Determine the (X, Y) coordinate at the center of the cell enclosing the given text.  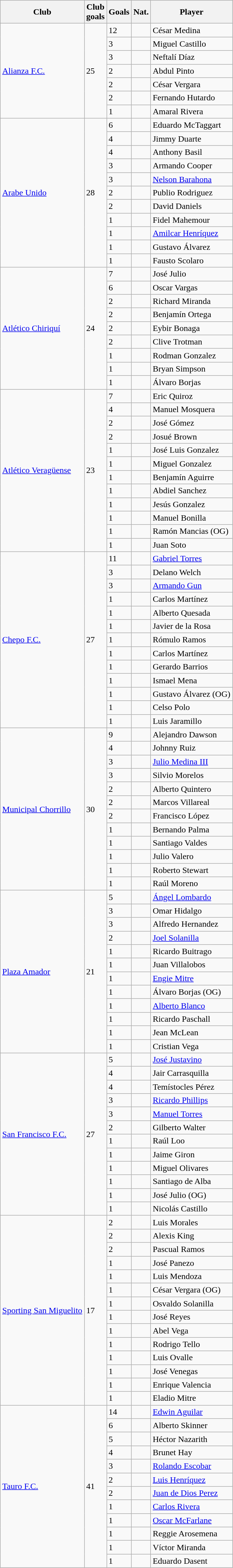
Eladio Mitre (191, 1398)
Neftalí Díaz (191, 57)
Álvaro Borjas (191, 382)
Reggie Arosemena (191, 1534)
José Julio (191, 274)
11 (119, 558)
Fausto Scolaro (191, 261)
Enrique Valencia (191, 1385)
César Medina (191, 30)
Fidel Mahemour (191, 220)
Omar Hidalgo (191, 911)
Carlos Rivera (191, 1507)
Chepo F.C. (42, 640)
Goals (119, 12)
David Daniels (191, 206)
San Francisco F.C. (42, 1135)
30 (95, 809)
Eduardo McTaggart (191, 125)
Alexis King (191, 1236)
Eybir Bonaga (191, 328)
Jair Carrasquilla (191, 1073)
Miguel Olivares (191, 1168)
Plaza Amador (42, 972)
Clive Trotman (191, 342)
Fernando Hutardo (191, 98)
Jean McLean (191, 1032)
Marcos Villareal (191, 802)
Juan de Dios Perez (191, 1493)
Nat. (141, 12)
José Gómez (191, 423)
Brunet Hay (191, 1452)
Gerardo Barrios (191, 667)
Alejandro Dawson (191, 735)
Raúl Loo (191, 1141)
Víctor Miranda (191, 1547)
Arabe Unido (42, 193)
Municipal Chorrillo (42, 809)
Jaime Giron (191, 1154)
Benjamín Aguirre (191, 477)
Anthony Basil (191, 152)
Gabriel Torres (191, 558)
Temístocles Pérez (191, 1087)
28 (95, 193)
Pascual Ramos (191, 1249)
Cristian Vega (191, 1046)
Juan Soto (191, 545)
Luis Henríquez (191, 1479)
17 (95, 1310)
Publio Rodriguez (191, 193)
14 (119, 1412)
César Vergara (191, 84)
Celso Polo (191, 707)
José Venegas (191, 1371)
Gustavo Álvarez (OG) (191, 694)
Amaral Rivera (191, 111)
Manuel Torres (191, 1114)
Armando Gun (191, 585)
Rodrigo Tello (191, 1344)
Santiago de Alba (191, 1182)
José Luis Gonzalez (191, 450)
41 (95, 1486)
Club (42, 12)
Alberto Skinner (191, 1425)
Abel Vega (191, 1331)
Johnny Ruiz (191, 748)
José Panezo (191, 1263)
Ricardo Paschall (191, 1019)
Benjamín Ortega (191, 315)
Eduardo Dasent (191, 1561)
Player (191, 12)
Juan Villalobos (191, 965)
José Justavino (191, 1060)
Oscar McFarlane (191, 1520)
Osvaldo Solanilla (191, 1304)
Atlético Veragüense (42, 470)
Armando Cooper (191, 165)
Santiago Valdes (191, 843)
Abdul Pinto (191, 71)
25 (95, 71)
Nelson Barahona (191, 179)
Roberto Stewart (191, 870)
Raúl Moreno (191, 884)
Gilberto Walter (191, 1127)
Oscar Vargas (191, 288)
Héctor Nazarith (191, 1439)
Jesús Gonzalez (191, 504)
23 (95, 470)
Alberto Blanco (191, 1005)
Josué Brown (191, 437)
Javier de la Rosa (191, 626)
Rodman Gonzalez (191, 355)
Richard Miranda (191, 301)
Luis Ovalle (191, 1358)
24 (95, 328)
Manuel Bonilla (191, 518)
Sporting San Miguelito (42, 1310)
Alberto Quintero (191, 789)
Clubgoals (95, 12)
Joel Solanilla (191, 938)
Tauro F.C. (42, 1486)
Julio Medina III (191, 762)
José Julio (OG) (191, 1195)
Nicolás Castillo (191, 1209)
Ismael Mena (191, 680)
Ricardo Phillips (191, 1100)
Manuel Mosquera (191, 410)
Silvio Morelos (191, 775)
21 (95, 972)
9 (119, 735)
Luis Morales (191, 1222)
Luis Jaramillo (191, 721)
Ricardo Buitrago (191, 951)
Álvaro Borjas (OG) (191, 992)
Miguel Gonzalez (191, 464)
Miguel Castillo (191, 44)
Alianza F.C. (42, 71)
Jimmy Duarte (191, 138)
Ángel Lombardo (191, 897)
Delano Welch (191, 572)
Abdiel Sanchez (191, 491)
Julio Valero (191, 857)
Amilcar Henríquez (191, 233)
Bernando Palma (191, 830)
Atlético Chiriquí (42, 328)
Bryan Simpson (191, 369)
Eric Quiroz (191, 396)
César Vergara (OG) (191, 1290)
12 (119, 30)
Rolando Escobar (191, 1466)
Rómulo Ramos (191, 640)
Alberto Quesada (191, 612)
José Reyes (191, 1317)
Francisco López (191, 816)
Ramón Mancias (OG) (191, 531)
Luis Mendoza (191, 1277)
Gustavo Álvarez (191, 247)
Alfredo Hernandez (191, 924)
Edwin Aguilar (191, 1412)
Engie Mitre (191, 978)
